From the cell containing the given text, extract its center point as [x, y] coordinate. 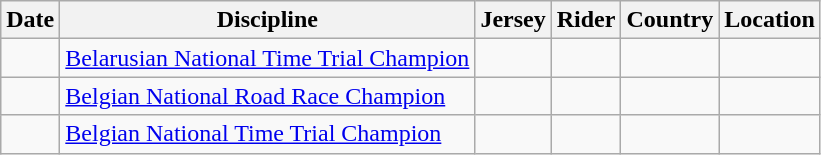
Date [30, 20]
Rider [586, 20]
Belgian National Road Race Champion [268, 96]
Belgian National Time Trial Champion [268, 134]
Belarusian National Time Trial Champion [268, 58]
Discipline [268, 20]
Jersey [513, 20]
Country [670, 20]
Location [770, 20]
